Extract the [x, y] coordinate from the center of the cell holding the provided text.  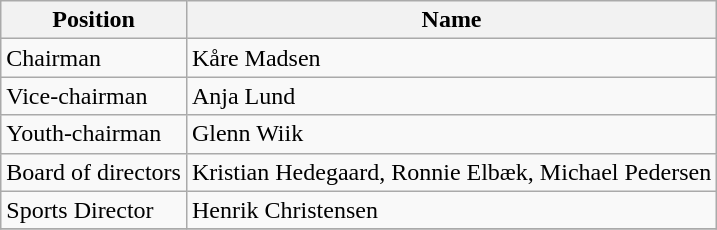
Position [94, 20]
Kristian Hedegaard, Ronnie Elbæk, Michael Pedersen [451, 172]
Vice-chairman [94, 96]
Chairman [94, 58]
Name [451, 20]
Glenn Wiik [451, 134]
Youth-chairman [94, 134]
Sports Director [94, 210]
Anja Lund [451, 96]
Board of directors [94, 172]
Henrik Christensen [451, 210]
Kåre Madsen [451, 58]
